Return (X, Y) of the center of cell containing provided text 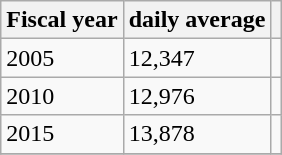
2015 (62, 134)
daily average (197, 20)
2010 (62, 96)
12,347 (197, 58)
12,976 (197, 96)
Fiscal year (62, 20)
13,878 (197, 134)
2005 (62, 58)
